Extract the (X, Y) coordinate from the center of the cell holding the provided text.  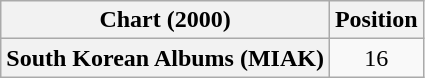
16 (376, 58)
South Korean Albums (MIAK) (166, 58)
Position (376, 20)
Chart (2000) (166, 20)
